Capture the cell that displays the provided text and extract its (x, y) central coordinate. 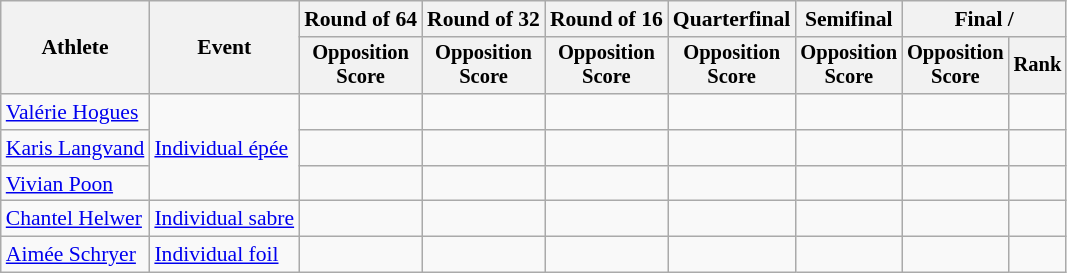
Individual sabre (224, 219)
Rank (1038, 66)
Round of 32 (484, 19)
Round of 16 (606, 19)
Final / (984, 19)
Individual épée (224, 148)
Valérie Hogues (76, 112)
Round of 64 (360, 19)
Event (224, 48)
Quarterfinal (732, 19)
Chantel Helwer (76, 219)
Vivian Poon (76, 184)
Individual foil (224, 255)
Semifinal (848, 19)
Aimée Schryer (76, 255)
Karis Langvand (76, 148)
Athlete (76, 48)
